Scan for the cell matching the given text and deliver its (x, y) coordinate at center. 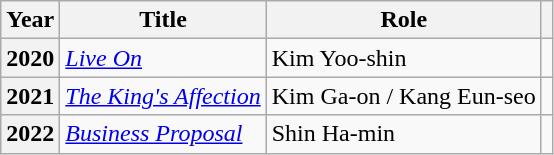
2021 (30, 96)
2020 (30, 58)
Shin Ha-min (404, 134)
Live On (163, 58)
2022 (30, 134)
Kim Ga-on / Kang Eun-seo (404, 96)
The King's Affection (163, 96)
Year (30, 20)
Role (404, 20)
Business Proposal (163, 134)
Kim Yoo-shin (404, 58)
Title (163, 20)
